Detect which cell encompasses the target text, then output its [x, y] center coordinate. 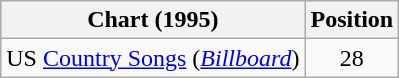
Position [352, 20]
28 [352, 58]
US Country Songs (Billboard) [153, 58]
Chart (1995) [153, 20]
